Scan for the cell matching the given text and deliver its [X, Y] coordinate at center. 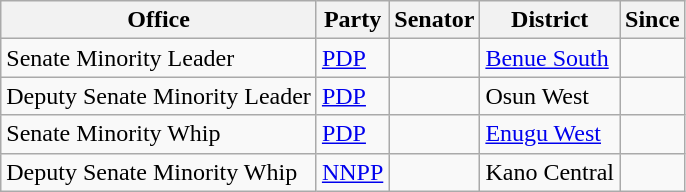
Osun West [550, 96]
NNPP [352, 172]
Party [352, 20]
Since [653, 20]
Office [159, 20]
District [550, 20]
Senate Minority Leader [159, 58]
Enugu West [550, 134]
Deputy Senate Minority Leader [159, 96]
Senate Minority Whip [159, 134]
Senator [434, 20]
Benue South [550, 58]
Kano Central [550, 172]
Deputy Senate Minority Whip [159, 172]
